From the cell containing the given text, extract its center point as (x, y) coordinate. 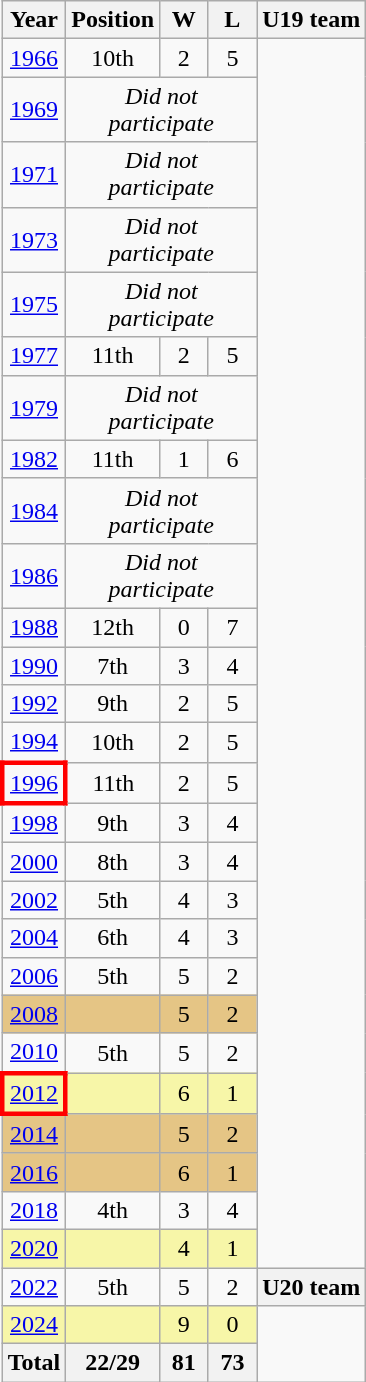
Total (34, 1363)
1982 (34, 459)
U19 team (312, 20)
4th (113, 1210)
2000 (34, 862)
6th (113, 938)
81 (184, 1363)
1979 (34, 408)
1971 (34, 174)
1988 (34, 627)
2012 (34, 1094)
1994 (34, 743)
1966 (34, 58)
W (184, 20)
Year (34, 20)
8th (113, 862)
2006 (34, 976)
L (232, 20)
12th (113, 627)
7th (113, 665)
2022 (34, 1287)
2008 (34, 1014)
2004 (34, 938)
2018 (34, 1210)
1973 (34, 240)
1998 (34, 823)
Position (113, 20)
2020 (34, 1248)
2010 (34, 1053)
2016 (34, 1172)
1986 (34, 576)
U20 team (312, 1287)
1996 (34, 782)
2002 (34, 900)
1992 (34, 704)
22/29 (113, 1363)
1969 (34, 110)
73 (232, 1363)
1984 (34, 510)
7 (232, 627)
2024 (34, 1325)
1975 (34, 304)
1990 (34, 665)
1977 (34, 356)
2014 (34, 1134)
9 (184, 1325)
